Extract the [x, y] coordinate from the center of the cell holding the provided text.  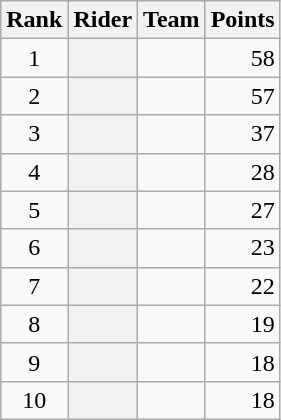
58 [242, 58]
2 [34, 96]
Rider [103, 20]
23 [242, 248]
19 [242, 324]
6 [34, 248]
7 [34, 286]
5 [34, 210]
9 [34, 362]
8 [34, 324]
22 [242, 286]
28 [242, 172]
37 [242, 134]
Rank [34, 20]
Team [172, 20]
3 [34, 134]
27 [242, 210]
4 [34, 172]
57 [242, 96]
10 [34, 400]
Points [242, 20]
1 [34, 58]
